Provide the [X, Y] coordinate of the cell's center where the given text is located.  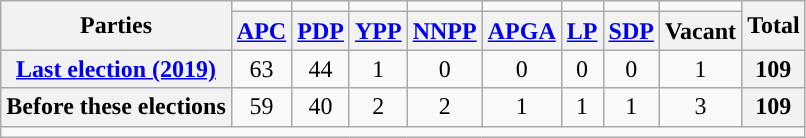
YPP [378, 31]
SDP [631, 31]
Total [774, 26]
44 [321, 69]
Vacant [700, 31]
Before these elections [116, 107]
63 [261, 69]
LP [582, 31]
3 [700, 107]
PDP [321, 31]
Last election (2019) [116, 69]
Parties [116, 26]
40 [321, 107]
59 [261, 107]
APGA [522, 31]
NNPP [444, 31]
APC [261, 31]
